Return the [X, Y] coordinate for the center point of the cell that contains the specified text.  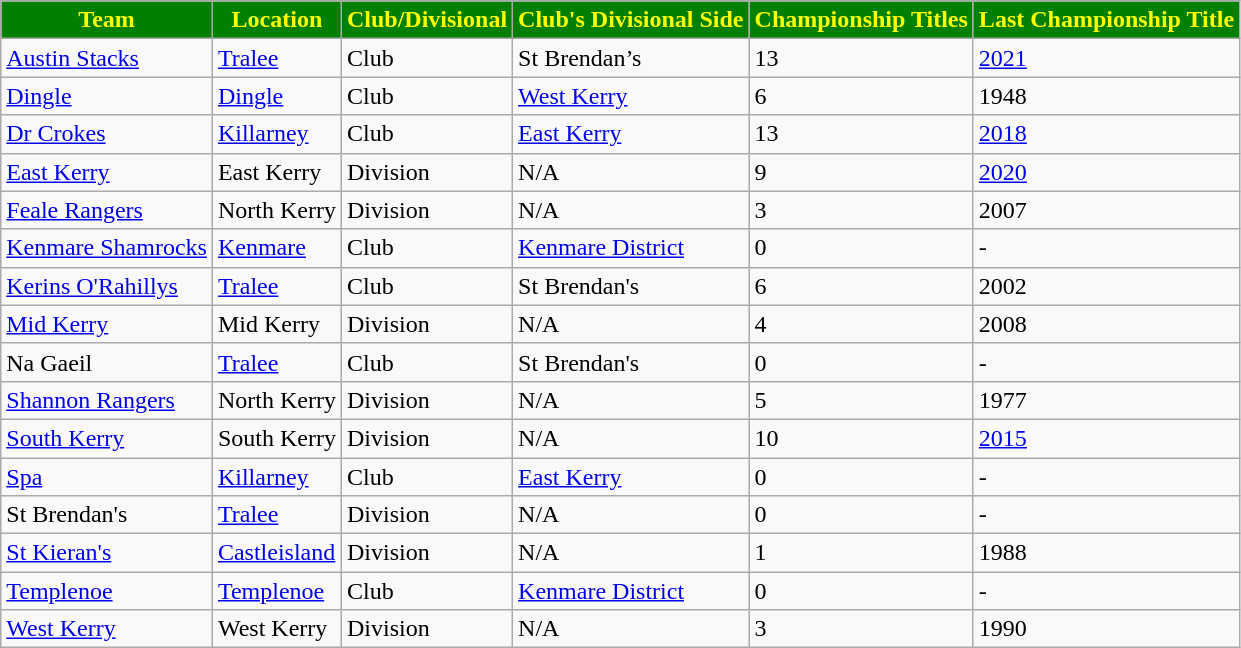
9 [861, 172]
2015 [1106, 438]
2020 [1106, 172]
2018 [1106, 134]
1 [861, 553]
St Brendan’s [631, 58]
Club's Divisional Side [631, 20]
2008 [1106, 324]
Team [107, 20]
2007 [1106, 210]
Spa [107, 477]
1948 [1106, 96]
5 [861, 400]
4 [861, 324]
Kenmare [276, 248]
Championship Titles [861, 20]
1977 [1106, 400]
Dr Crokes [107, 134]
2002 [1106, 286]
1988 [1106, 553]
Na Gaeil [107, 362]
Kerins O'Rahillys [107, 286]
Austin Stacks [107, 58]
2021 [1106, 58]
1990 [1106, 629]
St Kieran's [107, 553]
Feale Rangers [107, 210]
Kenmare Shamrocks [107, 248]
10 [861, 438]
Shannon Rangers [107, 400]
Last Championship Title [1106, 20]
Club/Divisional [426, 20]
Location [276, 20]
Castleisland [276, 553]
